Determine the (X, Y) coordinate at the center of the cell enclosing the given text.  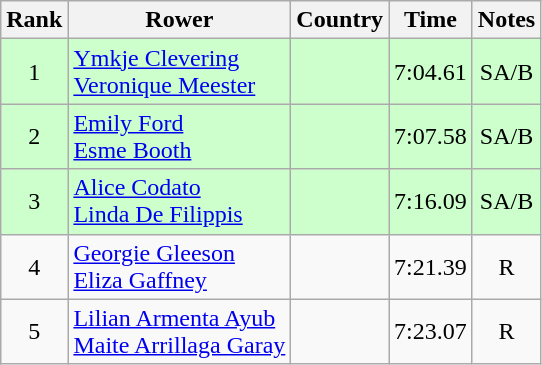
4 (34, 266)
Rank (34, 20)
Country (340, 20)
7:23.07 (431, 332)
Ymkje CleveringVeronique Meester (180, 72)
2 (34, 136)
Georgie GleesonEliza Gaffney (180, 266)
7:21.39 (431, 266)
7:16.09 (431, 202)
Rower (180, 20)
Alice CodatoLinda De Filippis (180, 202)
7:04.61 (431, 72)
3 (34, 202)
Lilian Armenta AyubMaite Arrillaga Garay (180, 332)
5 (34, 332)
1 (34, 72)
7:07.58 (431, 136)
Emily FordEsme Booth (180, 136)
Time (431, 20)
Notes (506, 20)
